Pinpoint the cell where the given text exists, returning its (x, y) midpoint coordinate. 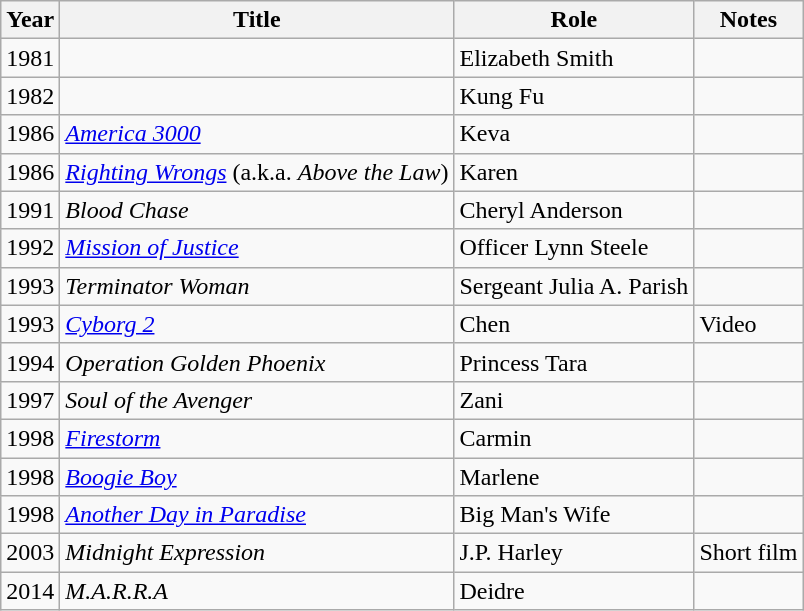
Firestorm (257, 438)
1982 (30, 96)
Video (748, 324)
Title (257, 20)
Officer Lynn Steele (574, 248)
Soul of the Avenger (257, 400)
America 3000 (257, 134)
Role (574, 20)
Kung Fu (574, 96)
Short film (748, 553)
1991 (30, 210)
J.P. Harley (574, 553)
M.A.R.R.A (257, 591)
Cheryl Anderson (574, 210)
Princess Tara (574, 362)
2003 (30, 553)
Deidre (574, 591)
Operation Golden Phoenix (257, 362)
Boogie Boy (257, 477)
2014 (30, 591)
Another Day in Paradise (257, 515)
Blood Chase (257, 210)
Notes (748, 20)
1994 (30, 362)
1981 (30, 58)
Year (30, 20)
1992 (30, 248)
1997 (30, 400)
Elizabeth Smith (574, 58)
Carmin (574, 438)
Sergeant Julia A. Parish (574, 286)
Zani (574, 400)
Midnight Expression (257, 553)
Chen (574, 324)
Terminator Woman (257, 286)
Keva (574, 134)
Cyborg 2 (257, 324)
Righting Wrongs (a.k.a. Above the Law) (257, 172)
Karen (574, 172)
Mission of Justice (257, 248)
Marlene (574, 477)
Big Man's Wife (574, 515)
